Scan for the cell matching the given text and deliver its (x, y) coordinate at center. 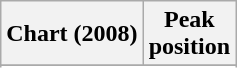
Peakposition (189, 34)
Chart (2008) (72, 34)
